Pinpoint the cell where the given text exists, returning its [X, Y] midpoint coordinate. 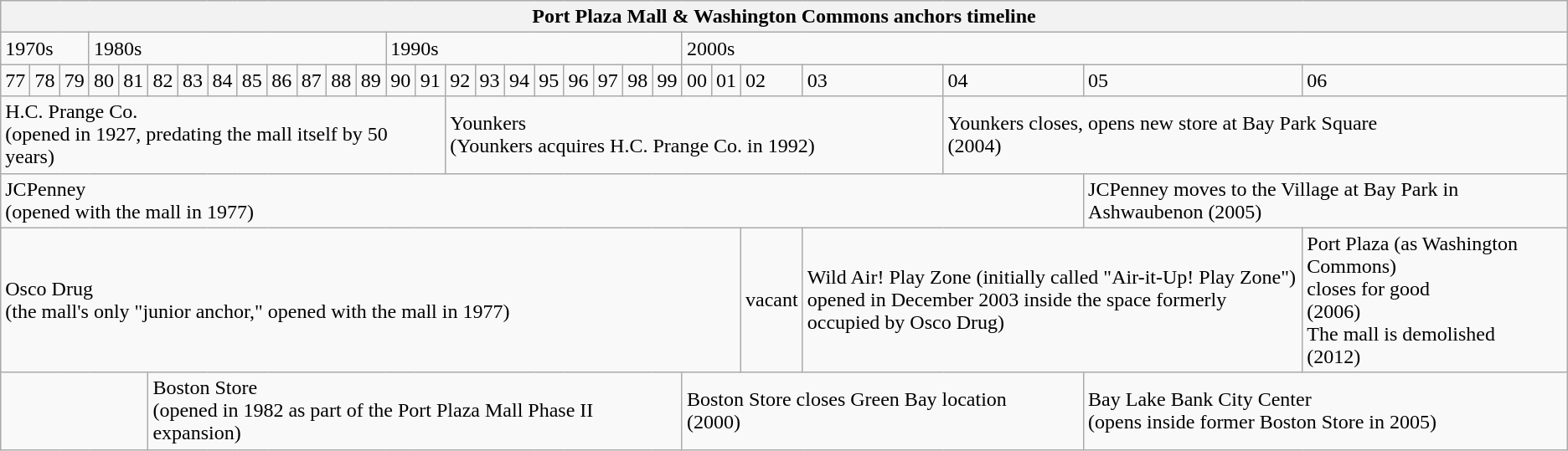
02 [772, 80]
77 [15, 80]
04 [1014, 80]
Boston Store closes Green Bay location(2000) [883, 411]
Osco Drug(the mall's only "junior anchor," opened with the mall in 1977) [371, 300]
86 [281, 80]
1980s [237, 49]
JCPenney moves to the Village at Bay Park in Ashwaubenon (2005) [1326, 201]
00 [697, 80]
03 [873, 80]
88 [342, 80]
91 [431, 80]
1990s [534, 49]
01 [725, 80]
79 [74, 80]
2000s [1124, 49]
Younkers closes, opens new store at Bay Park Square(2004) [1255, 135]
93 [489, 80]
H.C. Prange Co.(opened in 1927, predating the mall itself by 50 years) [223, 135]
Port Plaza Mall & Washington Commons anchors timeline [784, 17]
83 [193, 80]
94 [519, 80]
Port Plaza (as Washington Commons)closes for good(2006)The mall is demolished(2012) [1435, 300]
JCPenney(opened with the mall in 1977) [543, 201]
82 [162, 80]
84 [223, 80]
05 [1193, 80]
1970s [45, 49]
81 [134, 80]
Younkers(Younkers acquires H.C. Prange Co. in 1992) [694, 135]
87 [312, 80]
85 [251, 80]
98 [638, 80]
Bay Lake Bank City Center(opens inside former Boston Store in 2005) [1326, 411]
99 [667, 80]
92 [461, 80]
80 [104, 80]
95 [549, 80]
vacant [772, 300]
78 [45, 80]
Boston Store(opened in 1982 as part of the Port Plaza Mall Phase II expansion) [415, 411]
96 [578, 80]
06 [1435, 80]
90 [400, 80]
97 [608, 80]
89 [370, 80]
Wild Air! Play Zone (initially called "Air-it-Up! Play Zone") opened in December 2003 inside the space formerly occupied by Osco Drug) [1052, 300]
